Capture the cell that displays the provided text and extract its (x, y) central coordinate. 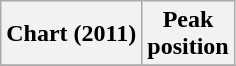
Chart (2011) (72, 34)
Peakposition (188, 34)
